Find where the given text appears and provide that cell's center as [x, y] coordinate. 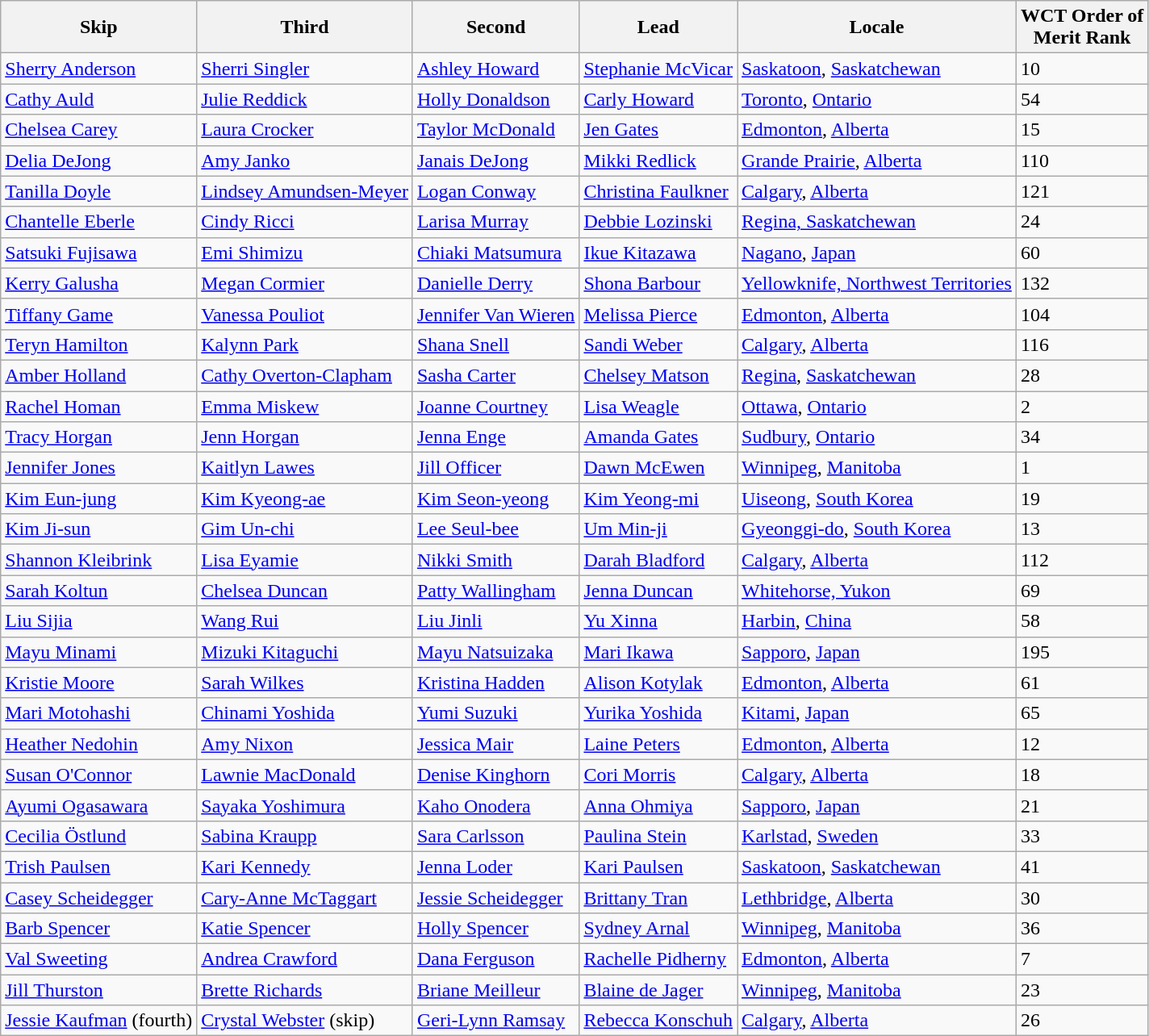
Janais DeJong [495, 161]
Chelsea Duncan [305, 591]
104 [1082, 314]
121 [1082, 191]
Sandi Weber [658, 345]
Jenna Loder [495, 867]
Rebecca Konschuh [658, 1021]
Jill Officer [495, 468]
Kitami, Japan [877, 713]
Emi Shimizu [305, 253]
112 [1082, 560]
Barb Spencer [98, 929]
Yu Xinna [658, 621]
195 [1082, 652]
36 [1082, 929]
Tracy Horgan [98, 437]
Casey Scheidegger [98, 898]
26 [1082, 1021]
Laine Peters [658, 744]
Briane Meilleur [495, 990]
Harbin, China [877, 621]
Kim Yeong-mi [658, 499]
Yumi Suzuki [495, 713]
Kerry Galusha [98, 283]
54 [1082, 99]
Delia DeJong [98, 161]
Dana Ferguson [495, 959]
Lee Seul-bee [495, 529]
Laura Crocker [305, 130]
Yellowknife, Northwest Territories [877, 283]
Jennifer Jones [98, 468]
Dawn McEwen [658, 468]
30 [1082, 898]
Blaine de Jager [658, 990]
Andrea Crawford [305, 959]
2 [1082, 406]
Larisa Murray [495, 222]
Holly Spencer [495, 929]
Susan O'Connor [98, 775]
Chelsea Carey [98, 130]
Sasha Carter [495, 375]
41 [1082, 867]
Nagano, Japan [877, 253]
21 [1082, 805]
Darah Bladford [658, 560]
Uiseong, South Korea [877, 499]
Jill Thurston [98, 990]
Grande Prairie, Alberta [877, 161]
Shannon Kleibrink [98, 560]
Heather Nedohin [98, 744]
23 [1082, 990]
Chinami Yoshida [305, 713]
Megan Cormier [305, 283]
Kaho Onodera [495, 805]
Shona Barbour [658, 283]
Cary-Anne McTaggart [305, 898]
Cecilia Östlund [98, 836]
Jen Gates [658, 130]
Chantelle Eberle [98, 222]
Ayumi Ogasawara [98, 805]
Kristie Moore [98, 683]
Katie Spencer [305, 929]
Liu Jinli [495, 621]
Sydney Arnal [658, 929]
Debbie Lozinski [658, 222]
Kalynn Park [305, 345]
Val Sweeting [98, 959]
Chelsey Matson [658, 375]
Chiaki Matsumura [495, 253]
Ottawa, Ontario [877, 406]
69 [1082, 591]
Paulina Stein [658, 836]
Rachel Homan [98, 406]
Logan Conway [495, 191]
Kristina Hadden [495, 683]
Lisa Eyamie [305, 560]
Gyeonggi-do, South Korea [877, 529]
Jessica Mair [495, 744]
Brittany Tran [658, 898]
Um Min-ji [658, 529]
61 [1082, 683]
Mizuki Kitaguchi [305, 652]
Amy Nixon [305, 744]
Anna Ohmiya [658, 805]
Sara Carlsson [495, 836]
65 [1082, 713]
Kari Kennedy [305, 867]
15 [1082, 130]
Locale [877, 27]
Sarah Wilkes [305, 683]
Cathy Auld [98, 99]
Sayaka Yoshimura [305, 805]
7 [1082, 959]
Lisa Weagle [658, 406]
Jenna Enge [495, 437]
Carly Howard [658, 99]
58 [1082, 621]
Jessie Kaufman (fourth) [98, 1021]
24 [1082, 222]
Sarah Koltun [98, 591]
Ikue Kitazawa [658, 253]
Kari Paulsen [658, 867]
19 [1082, 499]
Mikki Redlick [658, 161]
Liu Sijia [98, 621]
13 [1082, 529]
Mayu Minami [98, 652]
Ashley Howard [495, 69]
Lawnie MacDonald [305, 775]
34 [1082, 437]
Third [305, 27]
Sherri Singler [305, 69]
Toronto, Ontario [877, 99]
60 [1082, 253]
33 [1082, 836]
Melissa Pierce [658, 314]
1 [1082, 468]
Mari Motohashi [98, 713]
Cathy Overton-Clapham [305, 375]
Kim Ji-sun [98, 529]
Brette Richards [305, 990]
110 [1082, 161]
Jenna Duncan [658, 591]
Whitehorse, Yukon [877, 591]
Jessie Scheidegger [495, 898]
Rachelle Pidherny [658, 959]
Cindy Ricci [305, 222]
Trish Paulsen [98, 867]
Karlstad, Sweden [877, 836]
Kaitlyn Lawes [305, 468]
Gim Un-chi [305, 529]
Sudbury, Ontario [877, 437]
Kim Kyeong-ae [305, 499]
Jennifer Van Wieren [495, 314]
Christina Faulkner [658, 191]
Crystal Webster (skip) [305, 1021]
12 [1082, 744]
Nikki Smith [495, 560]
Amber Holland [98, 375]
Patty Wallingham [495, 591]
Satsuki Fujisawa [98, 253]
Skip [98, 27]
Denise Kinghorn [495, 775]
WCT Order of Merit Rank [1082, 27]
Lethbridge, Alberta [877, 898]
Emma Miskew [305, 406]
Second [495, 27]
Lindsey Amundsen-Meyer [305, 191]
Stephanie McVicar [658, 69]
Yurika Yoshida [658, 713]
Sherry Anderson [98, 69]
Geri-Lynn Ramsay [495, 1021]
10 [1082, 69]
Shana Snell [495, 345]
Sabina Kraupp [305, 836]
Kim Eun-jung [98, 499]
Tanilla Doyle [98, 191]
Taylor McDonald [495, 130]
28 [1082, 375]
Amanda Gates [658, 437]
Tiffany Game [98, 314]
Wang Rui [305, 621]
Teryn Hamilton [98, 345]
Vanessa Pouliot [305, 314]
Holly Donaldson [495, 99]
116 [1082, 345]
Jenn Horgan [305, 437]
Joanne Courtney [495, 406]
Mayu Natsuizaka [495, 652]
Lead [658, 27]
Alison Kotylak [658, 683]
Julie Reddick [305, 99]
Cori Morris [658, 775]
Kim Seon-yeong [495, 499]
Mari Ikawa [658, 652]
132 [1082, 283]
Amy Janko [305, 161]
18 [1082, 775]
Danielle Derry [495, 283]
